Identify which cell holds the provided text, then report its (X, Y) central coordinate. 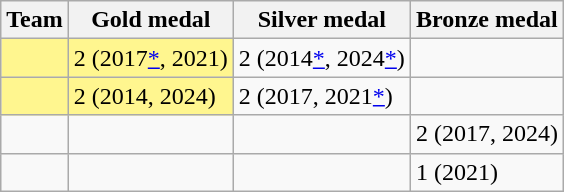
2 (2017, 2024) (486, 134)
2 (2017*, 2021) (150, 58)
Bronze medal (486, 20)
2 (2017, 2021*) (322, 96)
1 (2021) (486, 172)
Silver medal (322, 20)
2 (2014, 2024) (150, 96)
Team (35, 20)
Gold medal (150, 20)
2 (2014*, 2024*) (322, 58)
